Search for the cell housing the specified text and yield its [x, y] center coordinate. 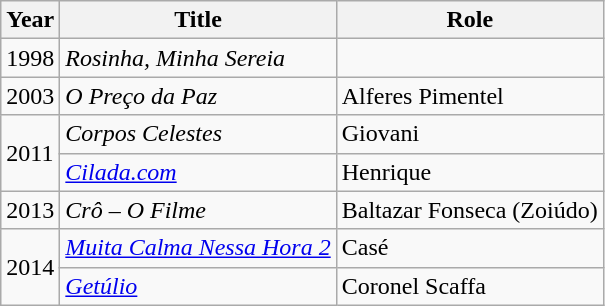
Year [30, 20]
Muita Calma Nessa Hora 2 [198, 248]
Casé [470, 248]
Getúlio [198, 286]
Henrique [470, 172]
2011 [30, 153]
Baltazar Fonseca (Zoiúdo) [470, 210]
2014 [30, 267]
Cilada.com [198, 172]
2003 [30, 96]
Giovani [470, 134]
Corpos Celestes [198, 134]
1998 [30, 58]
Role [470, 20]
Alferes Pimentel [470, 96]
Crô – O Filme [198, 210]
Title [198, 20]
2013 [30, 210]
O Preço da Paz [198, 96]
Coronel Scaffa [470, 286]
Rosinha, Minha Sereia [198, 58]
